Extract the (X, Y) coordinate from the center of the cell holding the provided text.  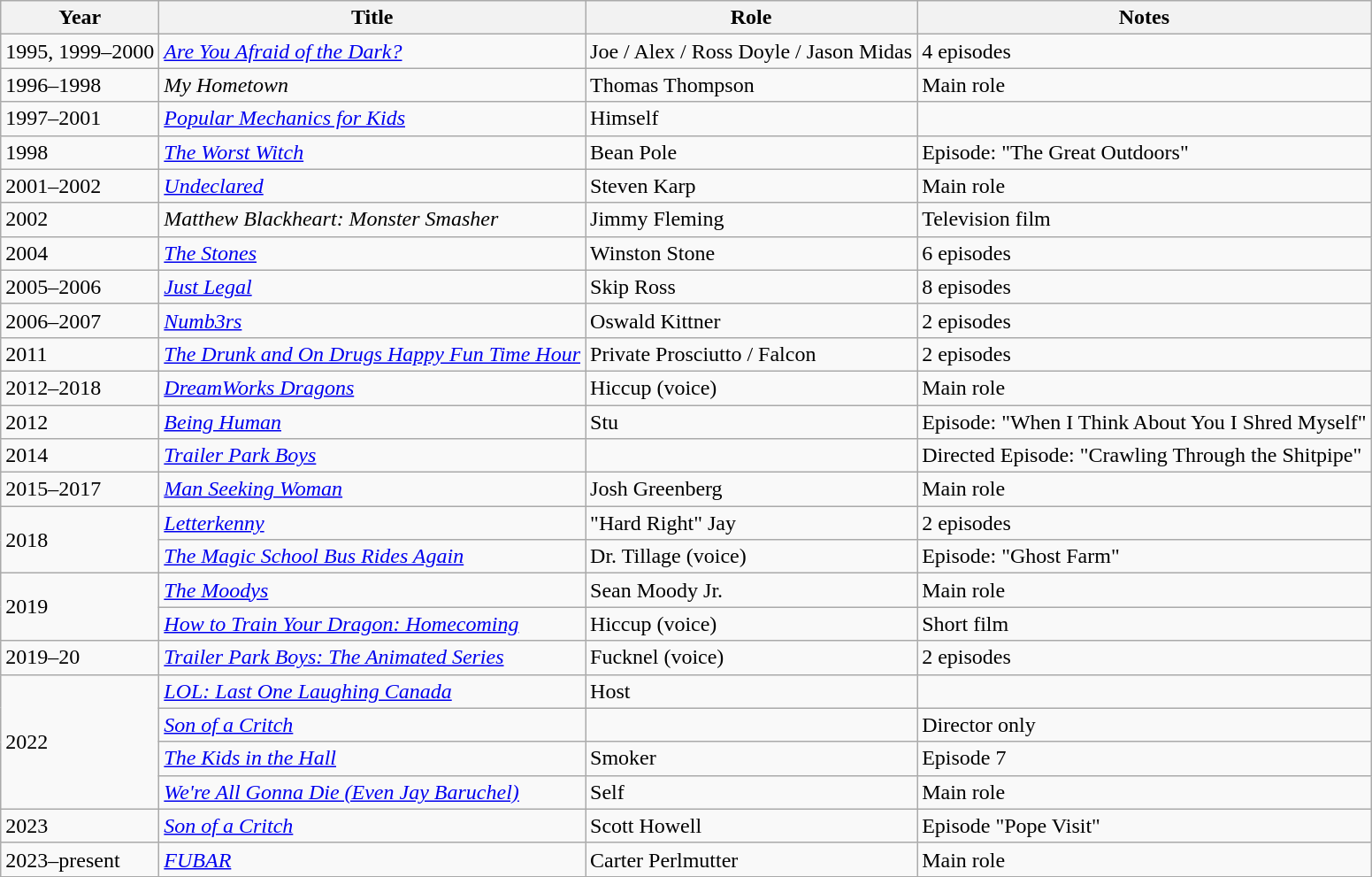
Oswald Kittner (752, 320)
Smoker (752, 758)
Are You Afraid of the Dark? (372, 51)
The Worst Witch (372, 152)
Skip Ross (752, 287)
1998 (80, 152)
Short film (1145, 624)
4 episodes (1145, 51)
2023 (80, 826)
Joe / Alex / Ross Doyle / Jason Midas (752, 51)
2014 (80, 456)
2001–2002 (80, 186)
2012–2018 (80, 388)
8 episodes (1145, 287)
Man Seeking Woman (372, 489)
Self (752, 792)
2002 (80, 219)
2022 (80, 742)
Private Prosciutto / Falcon (752, 354)
Himself (752, 119)
2012 (80, 422)
Trailer Park Boys (372, 456)
Host (752, 691)
2018 (80, 540)
Directed Episode: "Crawling Through the Shitpipe" (1145, 456)
"Hard Right" Jay (752, 523)
Role (752, 18)
2006–2007 (80, 320)
2015–2017 (80, 489)
Being Human (372, 422)
Bean Pole (752, 152)
2019–20 (80, 658)
Episode: "When I Think About You I Shred Myself" (1145, 422)
Carter Perlmutter (752, 859)
Television film (1145, 219)
Stu (752, 422)
Fucknel (voice) (752, 658)
My Hometown (372, 85)
Winston Stone (752, 253)
Jimmy Fleming (752, 219)
The Stones (372, 253)
1995, 1999–2000 (80, 51)
Popular Mechanics for Kids (372, 119)
6 episodes (1145, 253)
Episode: "Ghost Farm" (1145, 557)
Matthew Blackheart: Monster Smasher (372, 219)
Sean Moody Jr. (752, 590)
Thomas Thompson (752, 85)
Director only (1145, 725)
Episode "Pope Visit" (1145, 826)
1997–2001 (80, 119)
Letterkenny (372, 523)
We're All Gonna Die (Even Jay Baruchel) (372, 792)
2005–2006 (80, 287)
2004 (80, 253)
1996–1998 (80, 85)
The Kids in the Hall (372, 758)
Episode: "The Great Outdoors" (1145, 152)
How to Train Your Dragon: Homecoming (372, 624)
Notes (1145, 18)
The Drunk and On Drugs Happy Fun Time Hour (372, 354)
Scott Howell (752, 826)
The Moodys (372, 590)
FUBAR (372, 859)
Undeclared (372, 186)
LOL: Last One Laughing Canada (372, 691)
The Magic School Bus Rides Again (372, 557)
Year (80, 18)
Title (372, 18)
DreamWorks Dragons (372, 388)
Trailer Park Boys: The Animated Series (372, 658)
2019 (80, 607)
Steven Karp (752, 186)
Just Legal (372, 287)
2023–present (80, 859)
Josh Greenberg (752, 489)
Numb3rs (372, 320)
Episode 7 (1145, 758)
Dr. Tillage (voice) (752, 557)
2011 (80, 354)
